Locate the cell with the specified text and output its [x, y] center coordinate. 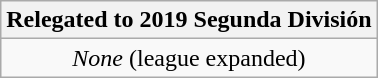
None (league expanded) [189, 58]
Relegated to 2019 Segunda División [189, 20]
